Output the [x, y] coordinate of the center of the cell containing the given text.  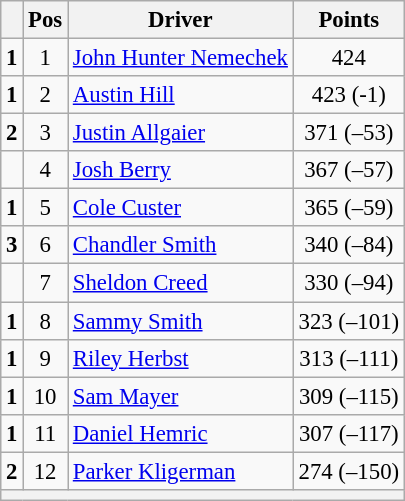
Parker Kligerman [181, 471]
8 [46, 321]
4 [46, 170]
7 [46, 283]
Sheldon Creed [181, 283]
Pos [46, 20]
424 [348, 58]
Riley Herbst [181, 358]
274 (–150) [348, 471]
Cole Custer [181, 208]
307 (–117) [348, 433]
6 [46, 245]
10 [46, 396]
313 (–111) [348, 358]
Chandler Smith [181, 245]
5 [46, 208]
Daniel Hemric [181, 433]
Austin Hill [181, 95]
9 [46, 358]
John Hunter Nemechek [181, 58]
330 (–94) [348, 283]
11 [46, 433]
Sam Mayer [181, 396]
423 (-1) [348, 95]
Points [348, 20]
Driver [181, 20]
12 [46, 471]
309 (–115) [348, 396]
Josh Berry [181, 170]
365 (–59) [348, 208]
367 (–57) [348, 170]
Sammy Smith [181, 321]
323 (–101) [348, 321]
340 (–84) [348, 245]
Justin Allgaier [181, 133]
371 (–53) [348, 133]
